Extract the (X, Y) coordinate from the center of the cell holding the provided text.  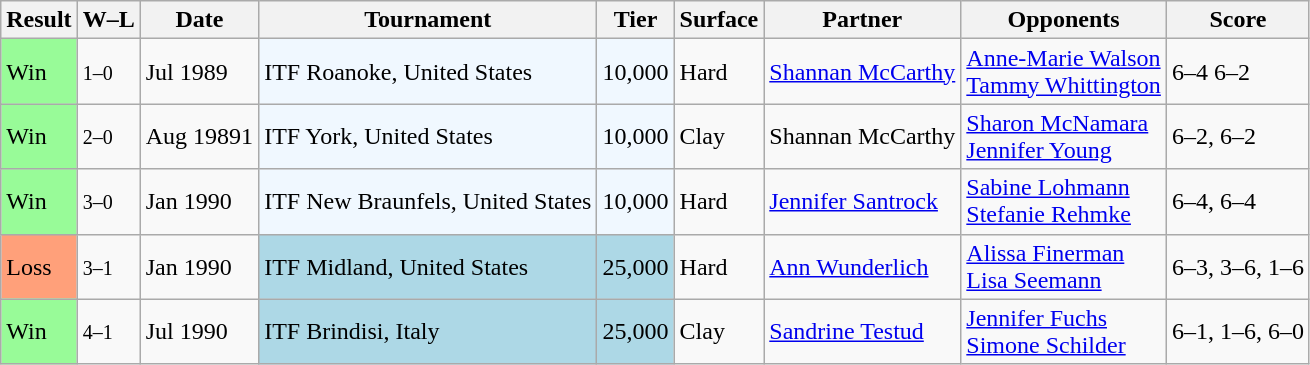
6–2, 6–2 (1238, 136)
3–1 (108, 266)
Loss (39, 266)
6–1, 1–6, 6–0 (1238, 332)
ITF New Braunfels, United States (428, 202)
4–1 (108, 332)
6–4 6–2 (1238, 72)
Sandrine Testud (862, 332)
Opponents (1064, 20)
Alissa Finerman Lisa Seemann (1064, 266)
ITF Midland, United States (428, 266)
6–4, 6–4 (1238, 202)
W–L (108, 20)
Date (199, 20)
Surface (719, 20)
1–0 (108, 72)
Jul 1989 (199, 72)
Sabine Lohmann Stefanie Rehmke (1064, 202)
Result (39, 20)
Partner (862, 20)
Tier (636, 20)
3–0 (108, 202)
Ann Wunderlich (862, 266)
Anne-Marie Walson Tammy Whittington (1064, 72)
2–0 (108, 136)
Aug 19891 (199, 136)
Jennifer Santrock (862, 202)
Score (1238, 20)
Tournament (428, 20)
Sharon McNamara Jennifer Young (1064, 136)
6–3, 3–6, 1–6 (1238, 266)
ITF York, United States (428, 136)
Jul 1990 (199, 332)
ITF Roanoke, United States (428, 72)
Jennifer Fuchs Simone Schilder (1064, 332)
ITF Brindisi, Italy (428, 332)
